Return the (X, Y) coordinate for the center point of the cell that contains the specified text.  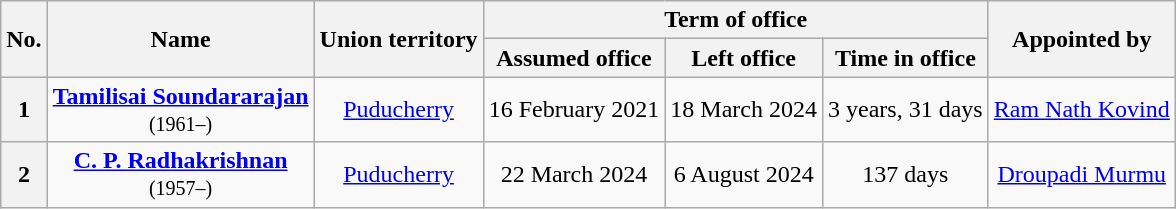
Ram Nath Kovind (1082, 110)
Appointed by (1082, 39)
Time in office (906, 58)
22 March 2024 (574, 174)
137 days (906, 174)
18 March 2024 (744, 110)
Union territory (398, 39)
Left office (744, 58)
No. (24, 39)
Tamilisai Soundararajan(1961–) (180, 110)
3 years, 31 days (906, 110)
16 February 2021 (574, 110)
Assumed office (574, 58)
1 (24, 110)
C. P. Radhakrishnan(1957–) (180, 174)
Name (180, 39)
2 (24, 174)
Term of office (736, 20)
Droupadi Murmu (1082, 174)
6 August 2024 (744, 174)
